Scan for the cell matching the given text and deliver its (x, y) coordinate at center. 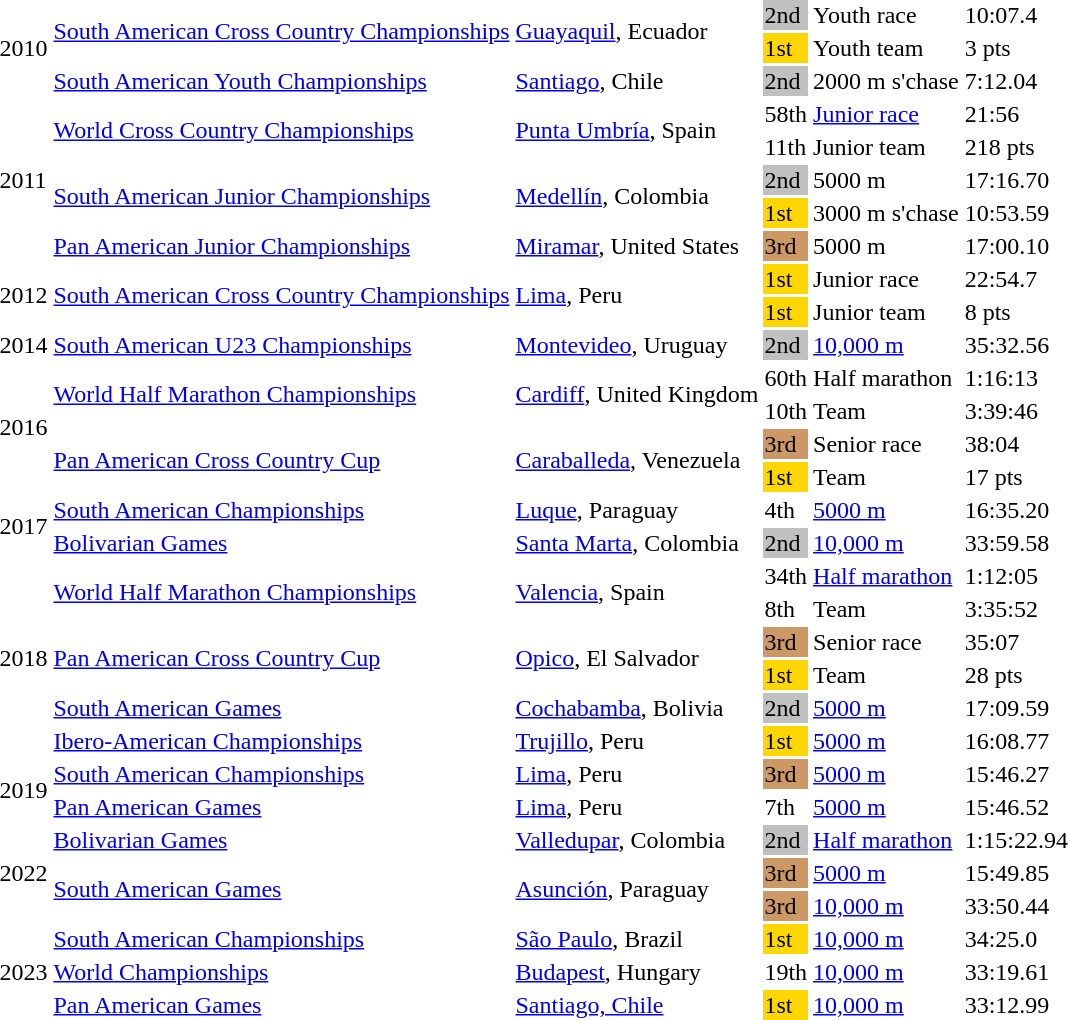
Cochabamba, Bolivia (637, 708)
World Championships (282, 972)
Asunción, Paraguay (637, 890)
Pan American Junior Championships (282, 246)
Ibero-American Championships (282, 741)
19th (786, 972)
Santa Marta, Colombia (637, 543)
Caraballeda, Venezuela (637, 460)
4th (786, 510)
60th (786, 378)
Trujillo, Peru (637, 741)
Cardiff, United Kingdom (637, 394)
Youth race (886, 15)
South American Junior Championships (282, 196)
Opico, El Salvador (637, 658)
2000 m s'chase (886, 81)
Montevideo, Uruguay (637, 345)
10th (786, 411)
58th (786, 114)
Youth team (886, 48)
Valledupar, Colombia (637, 840)
34th (786, 576)
Budapest, Hungary (637, 972)
World Cross Country Championships (282, 130)
Punta Umbría, Spain (637, 130)
11th (786, 147)
Medellín, Colombia (637, 196)
Miramar, United States (637, 246)
São Paulo, Brazil (637, 939)
8th (786, 609)
7th (786, 807)
3000 m s'chase (886, 213)
Guayaquil, Ecuador (637, 32)
Luque, Paraguay (637, 510)
South American U23 Championships (282, 345)
Valencia, Spain (637, 592)
South American Youth Championships (282, 81)
